Provide the (X, Y) coordinate of the cell's center where the given text is located.  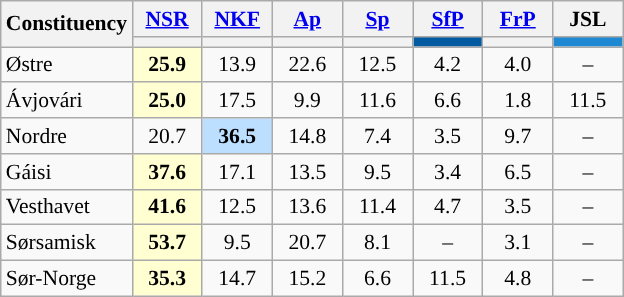
Sør-Norge (66, 279)
15.2 (307, 279)
17.1 (237, 172)
14.8 (307, 136)
13.6 (307, 207)
9.7 (518, 136)
9.9 (307, 101)
Ávjovári (66, 101)
4.2 (448, 65)
35.3 (167, 279)
17.5 (237, 101)
7.4 (377, 136)
14.7 (237, 279)
Østre (66, 65)
Gáisi (66, 172)
SfP (448, 19)
53.7 (167, 243)
22.6 (307, 65)
1.8 (518, 101)
Constituency (66, 24)
13.5 (307, 172)
13.9 (237, 65)
Sp (377, 19)
JSL (588, 19)
Vesthavet (66, 207)
4.8 (518, 279)
NSR (167, 19)
Ap (307, 19)
25.9 (167, 65)
FrP (518, 19)
8.1 (377, 243)
25.0 (167, 101)
37.6 (167, 172)
11.6 (377, 101)
11.4 (377, 207)
3.1 (518, 243)
Sørsamisk (66, 243)
41.6 (167, 207)
4.0 (518, 65)
Nordre (66, 136)
4.7 (448, 207)
3.4 (448, 172)
36.5 (237, 136)
NKF (237, 19)
6.5 (518, 172)
